For the text-containing cell, return its midpoint in [X, Y] coordinate format. 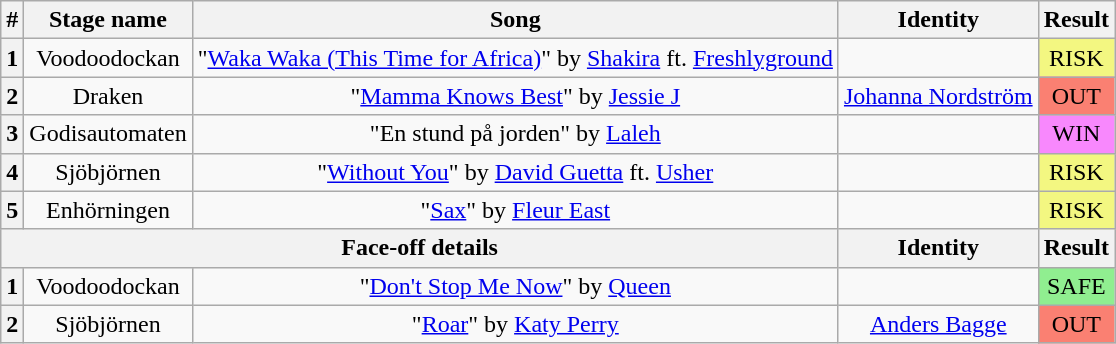
# [12, 20]
Face-off details [420, 248]
Anders Bagge [938, 324]
WIN [1076, 134]
"Don't Stop Me Now" by Queen [515, 286]
Johanna Nordström [938, 96]
3 [12, 134]
Stage name [108, 20]
Godisautomaten [108, 134]
"Without You" by David Guetta ft. Usher [515, 172]
4 [12, 172]
"Waka Waka (This Time for Africa)" by Shakira ft. Freshlyground [515, 58]
Song [515, 20]
5 [12, 210]
"En stund på jorden" by Laleh [515, 134]
"Roar" by Katy Perry [515, 324]
SAFE [1076, 286]
Enhörningen [108, 210]
Draken [108, 96]
"Mamma Knows Best" by Jessie J [515, 96]
"Sax" by Fleur East [515, 210]
